Return the [x, y] coordinate for the center point of the cell that contains the specified text.  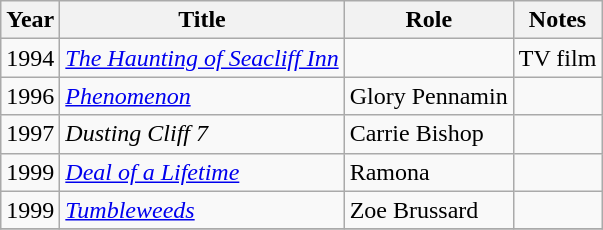
TV film [558, 58]
Dusting Cliff 7 [202, 134]
Tumbleweeds [202, 210]
Title [202, 20]
Zoe Brussard [428, 210]
Phenomenon [202, 96]
Glory Pennamin [428, 96]
Carrie Bishop [428, 134]
1994 [30, 58]
Ramona [428, 172]
Year [30, 20]
The Haunting of Seacliff Inn [202, 58]
Notes [558, 20]
Role [428, 20]
Deal of a Lifetime [202, 172]
1997 [30, 134]
1996 [30, 96]
